Pinpoint the cell where the given text exists, returning its (x, y) midpoint coordinate. 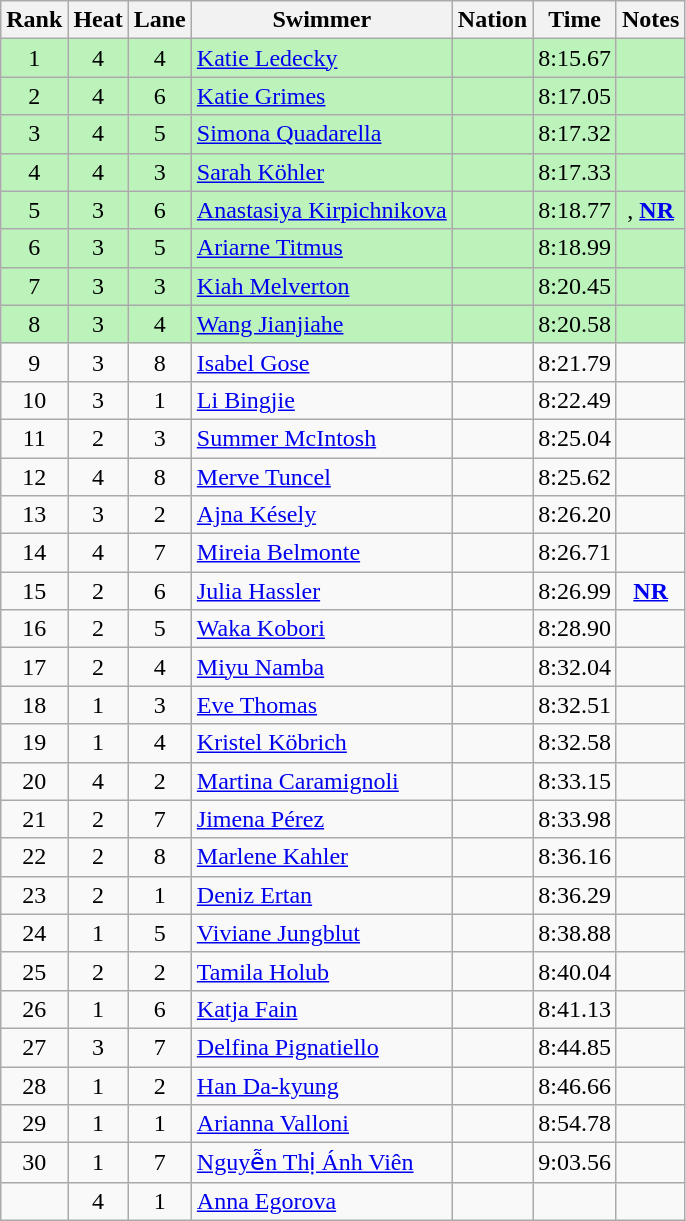
25 (34, 971)
Kristel Köbrich (322, 743)
Ajna Késely (322, 515)
Miyu Namba (322, 667)
8:36.16 (575, 857)
8:54.78 (575, 1124)
8:32.51 (575, 705)
Martina Caramignoli (322, 781)
9:03.56 (575, 1163)
19 (34, 743)
NR (650, 591)
8:18.99 (575, 248)
8:36.29 (575, 895)
8:41.13 (575, 1009)
17 (34, 667)
Julia Hassler (322, 591)
Lane (160, 20)
Delfina Pignatiello (322, 1047)
Nguyễn Thị Ánh Viên (322, 1163)
8:26.20 (575, 515)
8:18.77 (575, 210)
15 (34, 591)
28 (34, 1085)
Mireia Belmonte (322, 553)
Merve Tuncel (322, 477)
8:33.98 (575, 819)
Time (575, 20)
22 (34, 857)
Rank (34, 20)
8:26.71 (575, 553)
8:17.32 (575, 134)
30 (34, 1163)
Anastasiya Kirpichnikova (322, 210)
Katja Fain (322, 1009)
8:38.88 (575, 933)
Viviane Jungblut (322, 933)
8:44.85 (575, 1047)
Li Bingjie (322, 400)
Waka Kobori (322, 629)
Arianna Valloni (322, 1124)
18 (34, 705)
8:22.49 (575, 400)
Summer McIntosh (322, 438)
8:32.04 (575, 667)
8:15.67 (575, 58)
8:33.15 (575, 781)
8:17.05 (575, 96)
Katie Ledecky (322, 58)
11 (34, 438)
Kiah Melverton (322, 286)
Anna Egorova (322, 1201)
12 (34, 477)
8:46.66 (575, 1085)
Ariarne Titmus (322, 248)
29 (34, 1124)
27 (34, 1047)
8:17.33 (575, 172)
8:28.90 (575, 629)
8:25.04 (575, 438)
14 (34, 553)
21 (34, 819)
Notes (650, 20)
20 (34, 781)
Heat (98, 20)
Tamila Holub (322, 971)
Swimmer (322, 20)
Wang Jianjiahe (322, 324)
8:26.99 (575, 591)
23 (34, 895)
Han Da-kyung (322, 1085)
Eve Thomas (322, 705)
8:21.79 (575, 362)
8:20.58 (575, 324)
8:32.58 (575, 743)
Nation (492, 20)
Simona Quadarella (322, 134)
26 (34, 1009)
8:20.45 (575, 286)
, NR (650, 210)
Marlene Kahler (322, 857)
24 (34, 933)
Isabel Gose (322, 362)
Sarah Köhler (322, 172)
Jimena Pérez (322, 819)
10 (34, 400)
8:40.04 (575, 971)
8:25.62 (575, 477)
16 (34, 629)
Katie Grimes (322, 96)
Deniz Ertan (322, 895)
9 (34, 362)
13 (34, 515)
